Search for the cell housing the specified text and yield its (x, y) center coordinate. 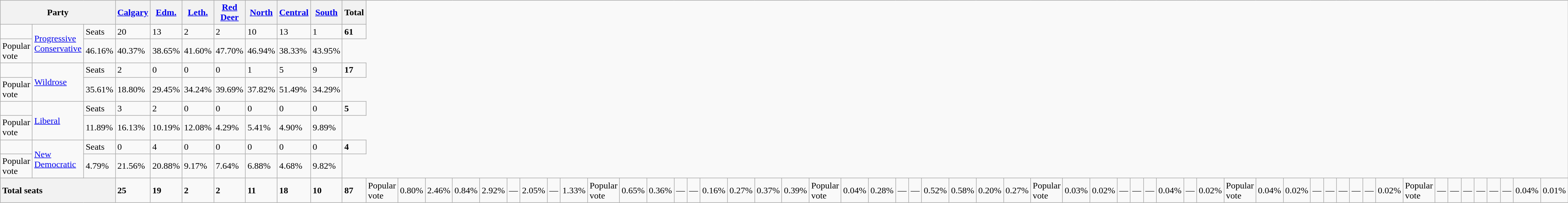
2.92% (493, 190)
38.65% (166, 51)
0.52% (935, 190)
20 (133, 32)
Edm. (166, 13)
Liberal (58, 121)
7.64% (230, 166)
0.28% (882, 190)
38.33% (294, 51)
Calgary (133, 13)
0.01% (1554, 190)
0.84% (466, 190)
61 (354, 32)
18 (294, 190)
46.16% (99, 51)
10.19% (166, 127)
21.56% (133, 166)
Total seats (58, 190)
0.58% (963, 190)
47.70% (230, 51)
6.88% (261, 166)
0.16% (714, 190)
Total (354, 13)
39.69% (230, 89)
9.17% (198, 166)
37.82% (261, 89)
4.90% (294, 127)
11.89% (99, 127)
0.39% (796, 190)
29.45% (166, 89)
Wildrose (58, 82)
51.49% (294, 89)
Red Deer (230, 13)
16.13% (133, 127)
0.20% (990, 190)
1.33% (574, 190)
North (261, 13)
New Democratic (58, 159)
9 (327, 70)
46.94% (261, 51)
Party (58, 13)
2.46% (439, 190)
20.88% (166, 166)
0.37% (768, 190)
0.65% (633, 190)
9.89% (327, 127)
0.03% (1076, 190)
41.60% (198, 51)
25 (133, 190)
35.61% (99, 89)
17 (354, 70)
Central (294, 13)
Progressive Conservative (58, 44)
18.80% (133, 89)
Leth. (198, 13)
5.41% (261, 127)
12.08% (198, 127)
43.95% (327, 51)
0.36% (660, 190)
34.29% (327, 89)
4.29% (230, 127)
4.68% (294, 166)
0.80% (412, 190)
40.37% (133, 51)
South (327, 13)
11 (261, 190)
34.24% (198, 89)
9.82% (327, 166)
87 (354, 190)
3 (133, 108)
2.05% (534, 190)
4.79% (99, 166)
19 (166, 190)
